From the cell containing the given text, extract its center point as [x, y] coordinate. 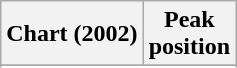
Peakposition [189, 34]
Chart (2002) [72, 34]
